Identify which cell holds the provided text, then report its [x, y] central coordinate. 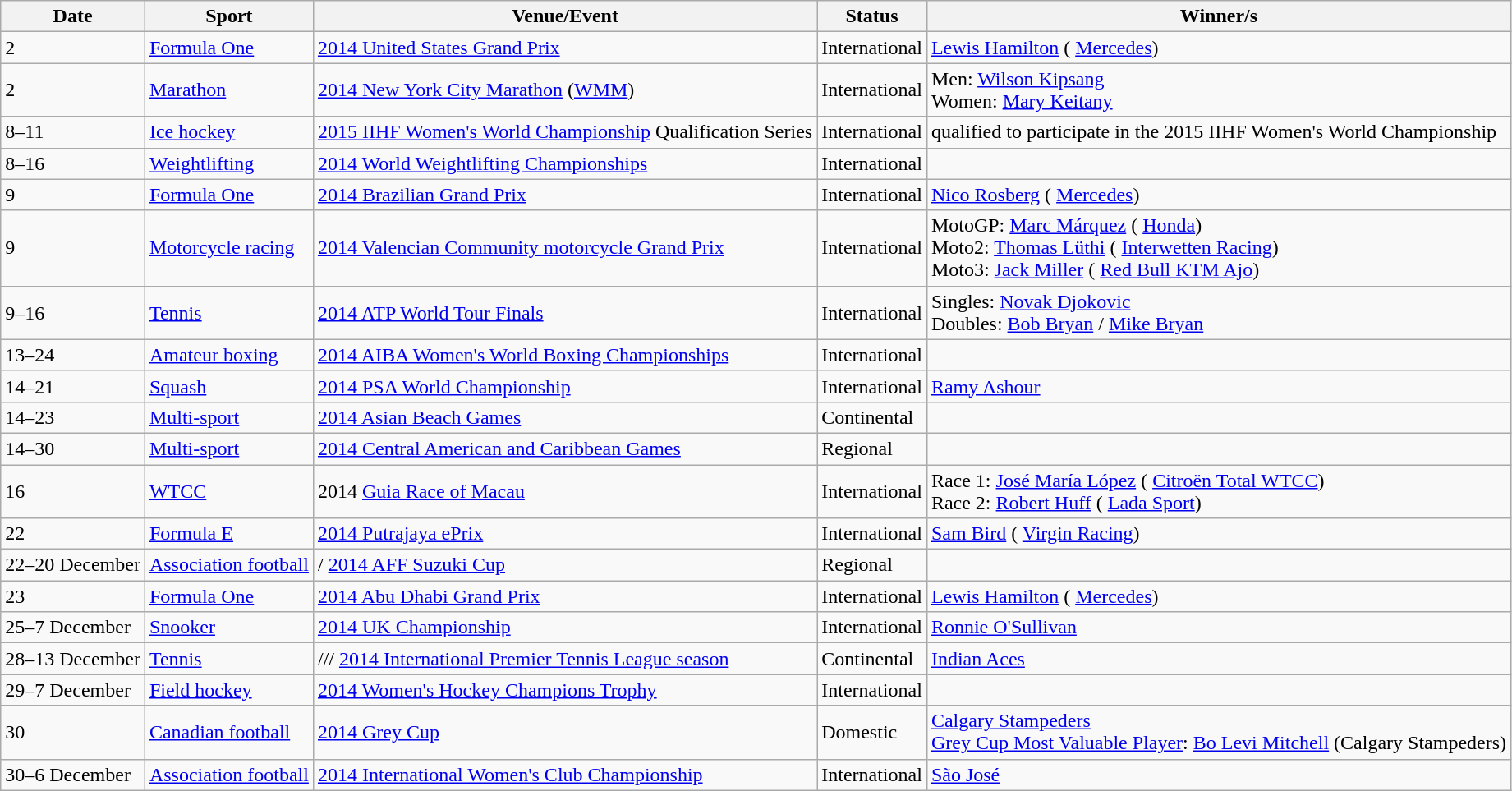
WTCC [228, 491]
Winner/s [1219, 16]
Marathon [228, 90]
22 [73, 534]
2014 New York City Marathon (WMM) [565, 90]
Weightlifting [228, 163]
14–30 [73, 448]
14–21 [73, 386]
2014 Guia Race of Macau [565, 491]
2014 Asian Beach Games [565, 417]
8–16 [73, 163]
28–13 December [73, 659]
Race 1: José María López ( Citroën Total WTCC)Race 2: Robert Huff ( Lada Sport) [1219, 491]
9–16 [73, 312]
Squash [228, 386]
2014 ATP World Tour Finals [565, 312]
2014 Central American and Caribbean Games [565, 448]
Sam Bird ( Virgin Racing) [1219, 534]
2014 World Weightlifting Championships [565, 163]
14–23 [73, 417]
Ice hockey [228, 132]
Ramy Ashour [1219, 386]
2014 International Women's Club Championship [565, 775]
Snooker [228, 628]
8–11 [73, 132]
Motorcycle racing [228, 248]
23 [73, 596]
13–24 [73, 355]
Status [872, 16]
Canadian football [228, 733]
2014 Abu Dhabi Grand Prix [565, 596]
Formula E [228, 534]
2014 Brazilian Grand Prix [565, 195]
2014 Putrajaya ePrix [565, 534]
Venue/Event [565, 16]
Amateur boxing [228, 355]
16 [73, 491]
2014 United States Grand Prix [565, 48]
29–7 December [73, 690]
/// 2014 International Premier Tennis League season [565, 659]
Sport [228, 16]
Men: Wilson Kipsang Women: Mary Keitany [1219, 90]
Date [73, 16]
Calgary StampedersGrey Cup Most Valuable Player: Bo Levi Mitchell (Calgary Stampeders) [1219, 733]
2014 Women's Hockey Champions Trophy [565, 690]
25–7 December [73, 628]
São José [1219, 775]
MotoGP: Marc Márquez ( Honda)Moto2: Thomas Lüthi ( Interwetten Racing)Moto3: Jack Miller ( Red Bull KTM Ajo) [1219, 248]
Indian Aces [1219, 659]
Nico Rosberg ( Mercedes) [1219, 195]
Ronnie O'Sullivan [1219, 628]
Singles: Novak DjokovicDoubles: Bob Bryan / Mike Bryan [1219, 312]
2015 IIHF Women's World Championship Qualification Series [565, 132]
qualified to participate in the 2015 IIHF Women's World Championship [1219, 132]
30–6 December [73, 775]
2014 AIBA Women's World Boxing Championships [565, 355]
2014 UK Championship [565, 628]
2014 Grey Cup [565, 733]
22–20 December [73, 565]
Domestic [872, 733]
/ 2014 AFF Suzuki Cup [565, 565]
2014 Valencian Community motorcycle Grand Prix [565, 248]
2014 PSA World Championship [565, 386]
Field hockey [228, 690]
30 [73, 733]
